Search for the cell housing the specified text and yield its (X, Y) center coordinate. 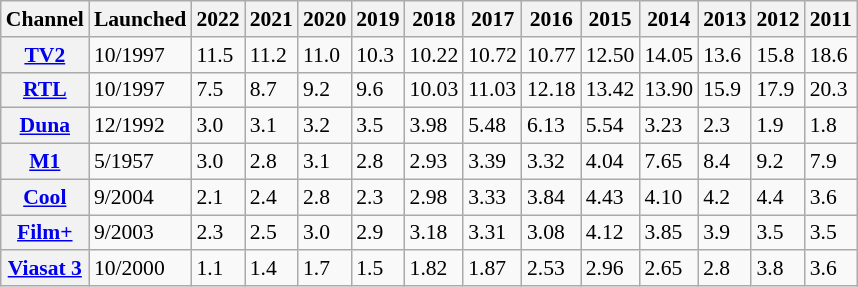
2.65 (668, 269)
3.8 (778, 269)
1.4 (272, 269)
12.50 (610, 55)
12.18 (552, 90)
10.72 (492, 55)
3.08 (552, 233)
3.23 (668, 126)
1.9 (778, 126)
2019 (378, 19)
17.9 (778, 90)
13.90 (668, 90)
4.04 (610, 162)
5/1957 (140, 162)
1.7 (324, 269)
2014 (668, 19)
Channel (45, 19)
2.5 (272, 233)
2.93 (434, 162)
8.4 (724, 162)
2015 (610, 19)
2011 (831, 19)
1.1 (218, 269)
13.42 (610, 90)
11.5 (218, 55)
1.82 (434, 269)
5.48 (492, 126)
11.03 (492, 90)
4.10 (668, 197)
3.85 (668, 233)
10.03 (434, 90)
2012 (778, 19)
4.43 (610, 197)
1.5 (378, 269)
2.9 (378, 233)
10.3 (378, 55)
11.0 (324, 55)
2022 (218, 19)
2.4 (272, 197)
2013 (724, 19)
12/1992 (140, 126)
13.6 (724, 55)
2018 (434, 19)
3.39 (492, 162)
2020 (324, 19)
4.12 (610, 233)
9/2003 (140, 233)
3.98 (434, 126)
10/2000 (140, 269)
Duna (45, 126)
1.87 (492, 269)
2017 (492, 19)
TV2 (45, 55)
Viasat 3 (45, 269)
Film+ (45, 233)
4.4 (778, 197)
3.84 (552, 197)
6.13 (552, 126)
7.9 (831, 162)
11.2 (272, 55)
7.5 (218, 90)
Cool (45, 197)
2.96 (610, 269)
3.2 (324, 126)
9.6 (378, 90)
4.2 (724, 197)
3.33 (492, 197)
5.54 (610, 126)
3.9 (724, 233)
RTL (45, 90)
1.8 (831, 126)
15.9 (724, 90)
20.3 (831, 90)
3.31 (492, 233)
10.77 (552, 55)
2.1 (218, 197)
8.7 (272, 90)
10.22 (434, 55)
2.53 (552, 269)
2021 (272, 19)
2.98 (434, 197)
3.18 (434, 233)
M1 (45, 162)
2016 (552, 19)
18.6 (831, 55)
15.8 (778, 55)
14.05 (668, 55)
3.32 (552, 162)
7.65 (668, 162)
9/2004 (140, 197)
Launched (140, 19)
